Output the (X, Y) coordinate of the center of the cell containing the given text.  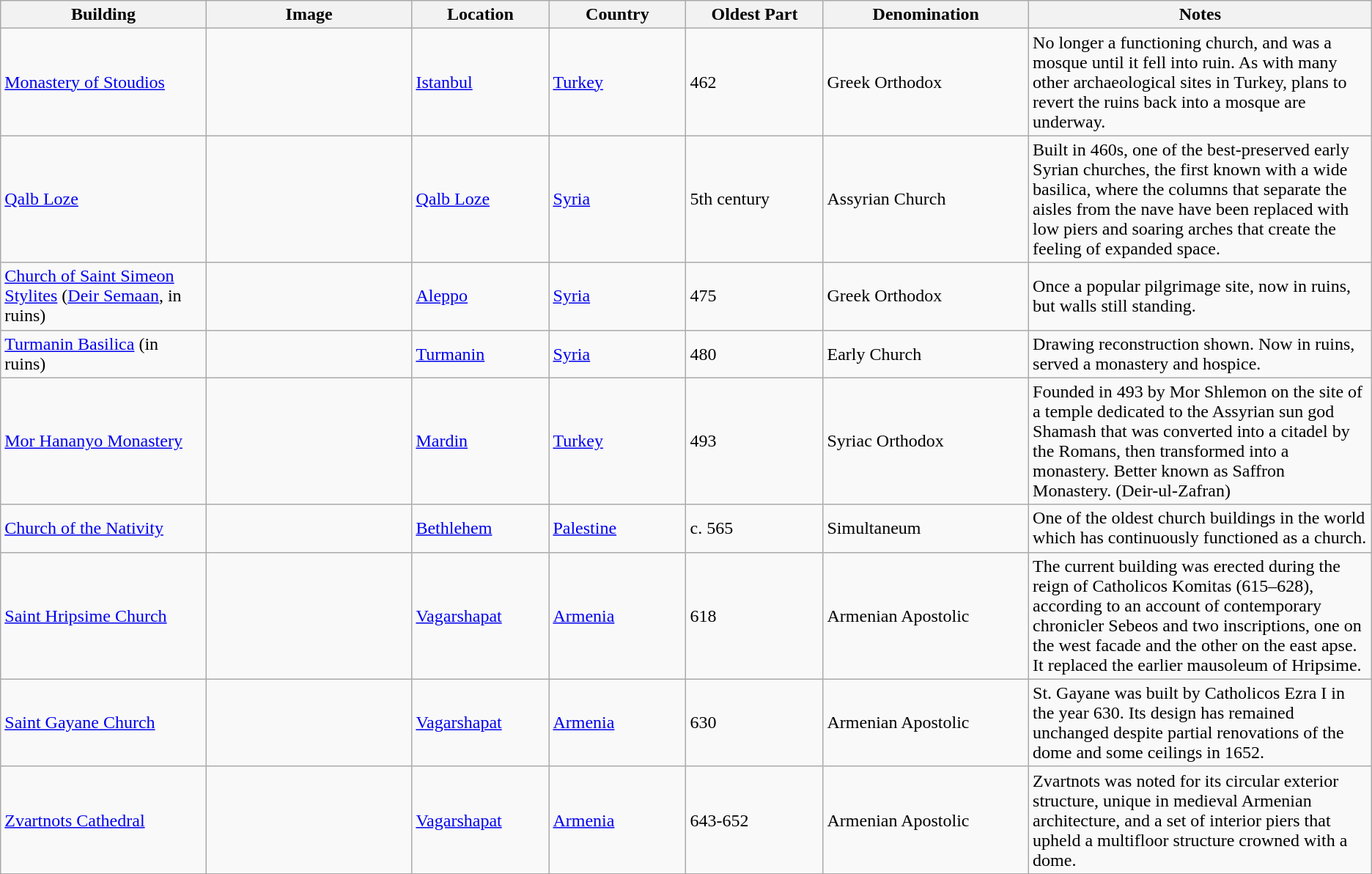
630 (755, 723)
480 (755, 353)
Church of Saint Simeon Stylites (Deir Semaan, in ruins) (104, 296)
Church of the Nativity (104, 528)
Early Church (926, 353)
643-652 (755, 820)
Country (617, 15)
462 (755, 82)
Palestine (617, 528)
Turmanin (481, 353)
Istanbul (481, 82)
Mor Hananyo Monastery (104, 441)
Aleppo (481, 296)
c. 565 (755, 528)
Monastery of Stoudios (104, 82)
475 (755, 296)
Drawing reconstruction shown. Now in ruins, served a monastery and hospice. (1200, 353)
Saint Hripsime Church (104, 616)
Location (481, 15)
Mardin (481, 441)
Assyrian Church (926, 199)
Turmanin Basilica (in ruins) (104, 353)
Simultaneum (926, 528)
493 (755, 441)
Bethlehem (481, 528)
5th century (755, 199)
One of the oldest church buildings in the world which has continuously functioned as a church. (1200, 528)
Once a popular pilgrimage site, now in ruins, but walls still standing. (1200, 296)
Notes (1200, 15)
Image (309, 15)
Syriac Orthodox (926, 441)
618 (755, 616)
Saint Gayane Church (104, 723)
Oldest Part (755, 15)
Building (104, 15)
Zvartnots Cathedral (104, 820)
Denomination (926, 15)
